Return the (x, y) coordinate for the center point of the cell that contains the specified text.  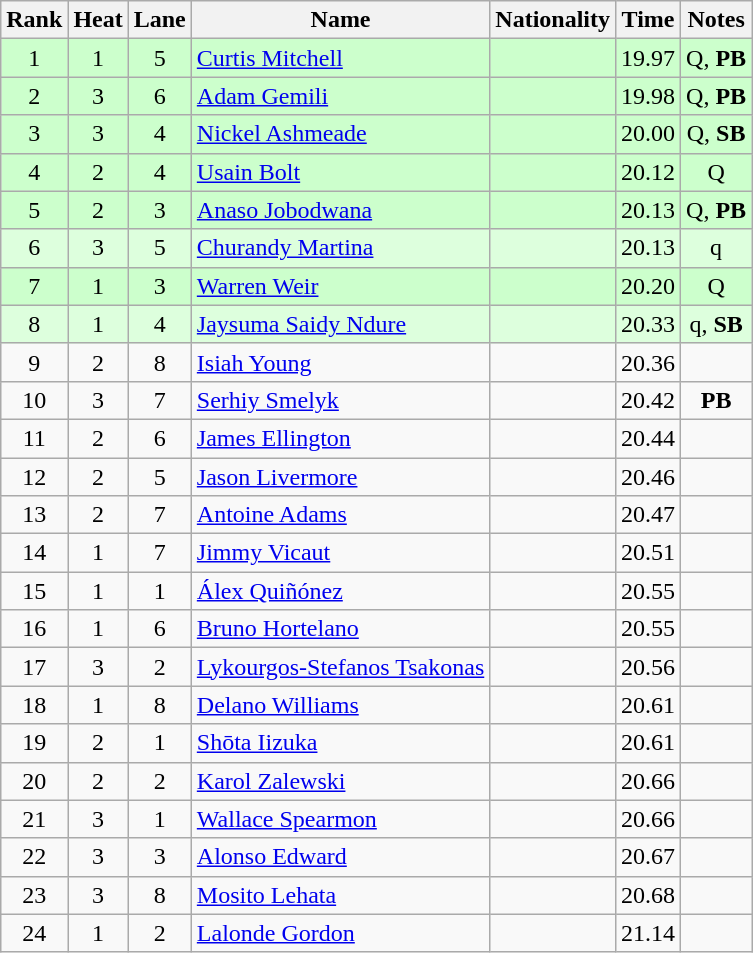
22 (34, 857)
20.12 (648, 172)
15 (34, 591)
20.47 (648, 515)
Shōta Iizuka (340, 743)
20.51 (648, 553)
Nickel Ashmeade (340, 134)
Mosito Lehata (340, 895)
Lykourgos-Stefanos Tsakonas (340, 667)
20.68 (648, 895)
20.36 (648, 362)
Lalonde Gordon (340, 933)
20 (34, 781)
Isiah Young (340, 362)
Wallace Spearmon (340, 819)
Bruno Hortelano (340, 629)
20.56 (648, 667)
20.00 (648, 134)
Churandy Martina (340, 248)
13 (34, 515)
Rank (34, 20)
18 (34, 705)
20.42 (648, 400)
Alonso Edward (340, 857)
23 (34, 895)
Adam Gemili (340, 96)
Notes (716, 20)
12 (34, 477)
Anaso Jobodwana (340, 210)
11 (34, 438)
Lane (160, 20)
20.67 (648, 857)
14 (34, 553)
Heat (98, 20)
Warren Weir (340, 286)
Nationality (553, 20)
Curtis Mitchell (340, 58)
20.20 (648, 286)
24 (34, 933)
21 (34, 819)
PB (716, 400)
Time (648, 20)
20.44 (648, 438)
Usain Bolt (340, 172)
q (716, 248)
Serhiy Smelyk (340, 400)
21.14 (648, 933)
20.46 (648, 477)
19.98 (648, 96)
20.33 (648, 324)
James Ellington (340, 438)
10 (34, 400)
Jason Livermore (340, 477)
Q, SB (716, 134)
Jaysuma Saidy Ndure (340, 324)
Antoine Adams (340, 515)
q, SB (716, 324)
Delano Williams (340, 705)
Jimmy Vicaut (340, 553)
16 (34, 629)
Name (340, 20)
Álex Quiñónez (340, 591)
19 (34, 743)
Karol Zalewski (340, 781)
17 (34, 667)
19.97 (648, 58)
9 (34, 362)
